Scan for the cell matching the given text and deliver its [x, y] coordinate at center. 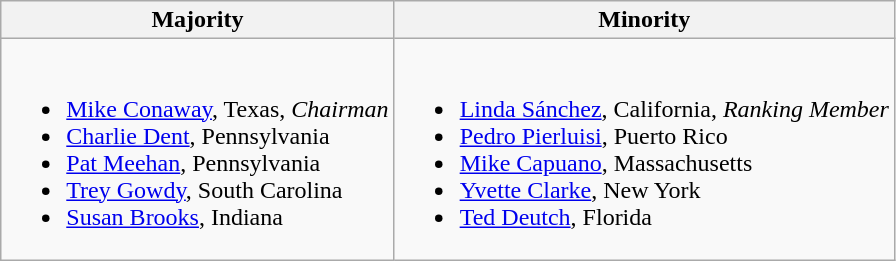
Linda Sánchez, California, Ranking MemberPedro Pierluisi, Puerto RicoMike Capuano, MassachusettsYvette Clarke, New YorkTed Deutch, Florida [644, 150]
Mike Conaway, Texas, ChairmanCharlie Dent, PennsylvaniaPat Meehan, PennsylvaniaTrey Gowdy, South CarolinaSusan Brooks, Indiana [198, 150]
Minority [644, 20]
Majority [198, 20]
